Output the (X, Y) coordinate of the center of the cell containing the given text.  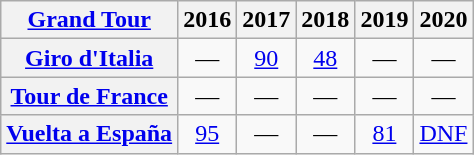
81 (384, 134)
Grand Tour (90, 20)
48 (326, 58)
2016 (208, 20)
2020 (444, 20)
DNF (444, 134)
90 (266, 58)
Giro d'Italia (90, 58)
Tour de France (90, 96)
Vuelta a España (90, 134)
95 (208, 134)
2017 (266, 20)
2018 (326, 20)
2019 (384, 20)
